Search for the cell housing the specified text and yield its (X, Y) center coordinate. 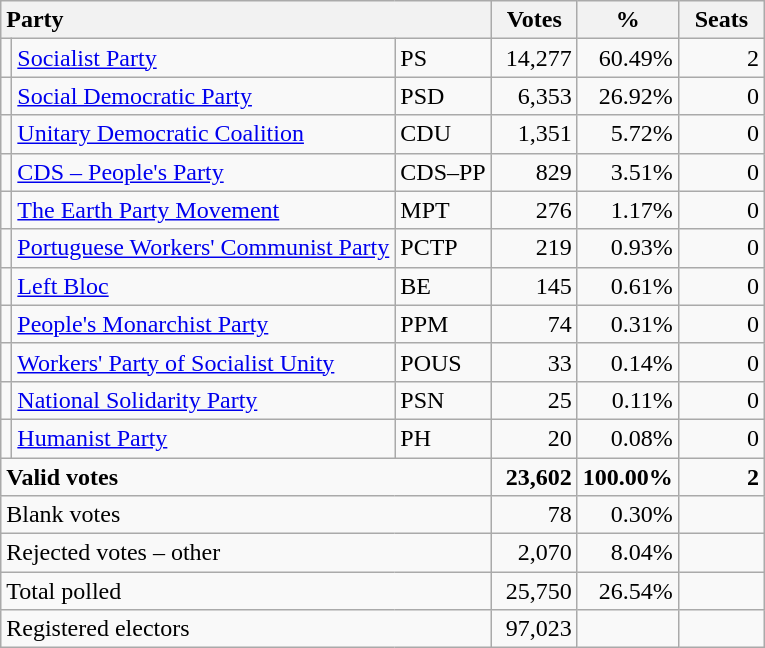
0.30% (628, 515)
26.92% (628, 96)
1,351 (534, 134)
PH (443, 438)
219 (534, 248)
Left Bloc (204, 286)
0.11% (628, 400)
CDS – People's Party (204, 172)
Workers' Party of Socialist Unity (204, 362)
1.17% (628, 210)
97,023 (534, 629)
People's Monarchist Party (204, 324)
145 (534, 286)
Social Democratic Party (204, 96)
0.08% (628, 438)
Blank votes (246, 515)
Humanist Party (204, 438)
BE (443, 286)
0.61% (628, 286)
PPM (443, 324)
20 (534, 438)
74 (534, 324)
% (628, 20)
PS (443, 58)
33 (534, 362)
MPT (443, 210)
8.04% (628, 553)
PSN (443, 400)
National Solidarity Party (204, 400)
CDU (443, 134)
25 (534, 400)
Socialist Party (204, 58)
Rejected votes – other (246, 553)
Unitary Democratic Coalition (204, 134)
Seats (721, 20)
Portuguese Workers' Communist Party (204, 248)
14,277 (534, 58)
829 (534, 172)
276 (534, 210)
23,602 (534, 477)
PCTP (443, 248)
PSD (443, 96)
25,750 (534, 591)
Valid votes (246, 477)
0.14% (628, 362)
0.93% (628, 248)
Total polled (246, 591)
3.51% (628, 172)
26.54% (628, 591)
6,353 (534, 96)
Registered electors (246, 629)
CDS–PP (443, 172)
78 (534, 515)
2,070 (534, 553)
Party (246, 20)
The Earth Party Movement (204, 210)
60.49% (628, 58)
5.72% (628, 134)
POUS (443, 362)
100.00% (628, 477)
0.31% (628, 324)
Votes (534, 20)
